Extract the (X, Y) coordinate from the center of the cell holding the provided text.  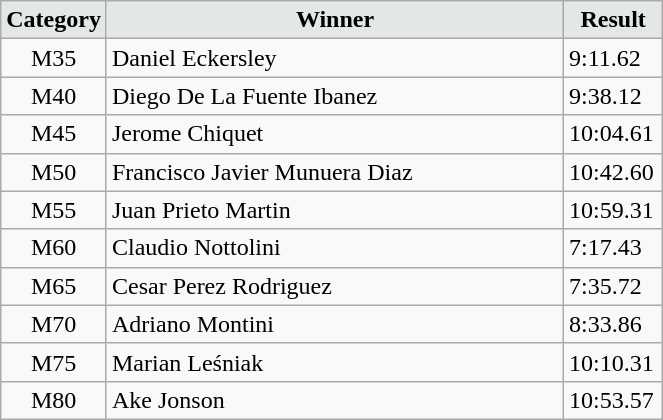
10:42.60 (614, 172)
M60 (54, 248)
M45 (54, 134)
10:59.31 (614, 210)
9:38.12 (614, 96)
Result (614, 20)
10:53.57 (614, 400)
Marian Leśniak (334, 362)
M50 (54, 172)
Adriano Montini (334, 324)
10:10.31 (614, 362)
Diego De La Fuente Ibanez (334, 96)
7:17.43 (614, 248)
M75 (54, 362)
M55 (54, 210)
7:35.72 (614, 286)
Cesar Perez Rodriguez (334, 286)
9:11.62 (614, 58)
Daniel Eckersley (334, 58)
M70 (54, 324)
10:04.61 (614, 134)
M40 (54, 96)
Jerome Chiquet (334, 134)
Category (54, 20)
Francisco Javier Munuera Diaz (334, 172)
M80 (54, 400)
M65 (54, 286)
Winner (334, 20)
M35 (54, 58)
Ake Jonson (334, 400)
Juan Prieto Martin (334, 210)
8:33.86 (614, 324)
Claudio Nottolini (334, 248)
